For the text-containing cell, return its midpoint in [x, y] coordinate format. 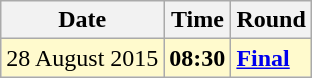
Round [271, 20]
Time [198, 20]
Date [82, 20]
28 August 2015 [82, 58]
08:30 [198, 58]
Final [271, 58]
